From the cell containing the given text, extract its center point as (x, y) coordinate. 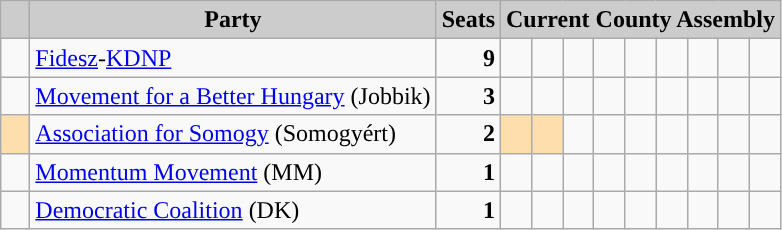
Fidesz-KDNP (233, 58)
Seats (468, 20)
Party (233, 20)
9 (468, 58)
3 (468, 96)
Current County Assembly (641, 20)
2 (468, 134)
Momentum Movement (MM) (233, 172)
Association for Somogy (Somogyért) (233, 134)
Democratic Coalition (DK) (233, 210)
Movement for a Better Hungary (Jobbik) (233, 96)
